For the text-containing cell, return its midpoint in (X, Y) coordinate format. 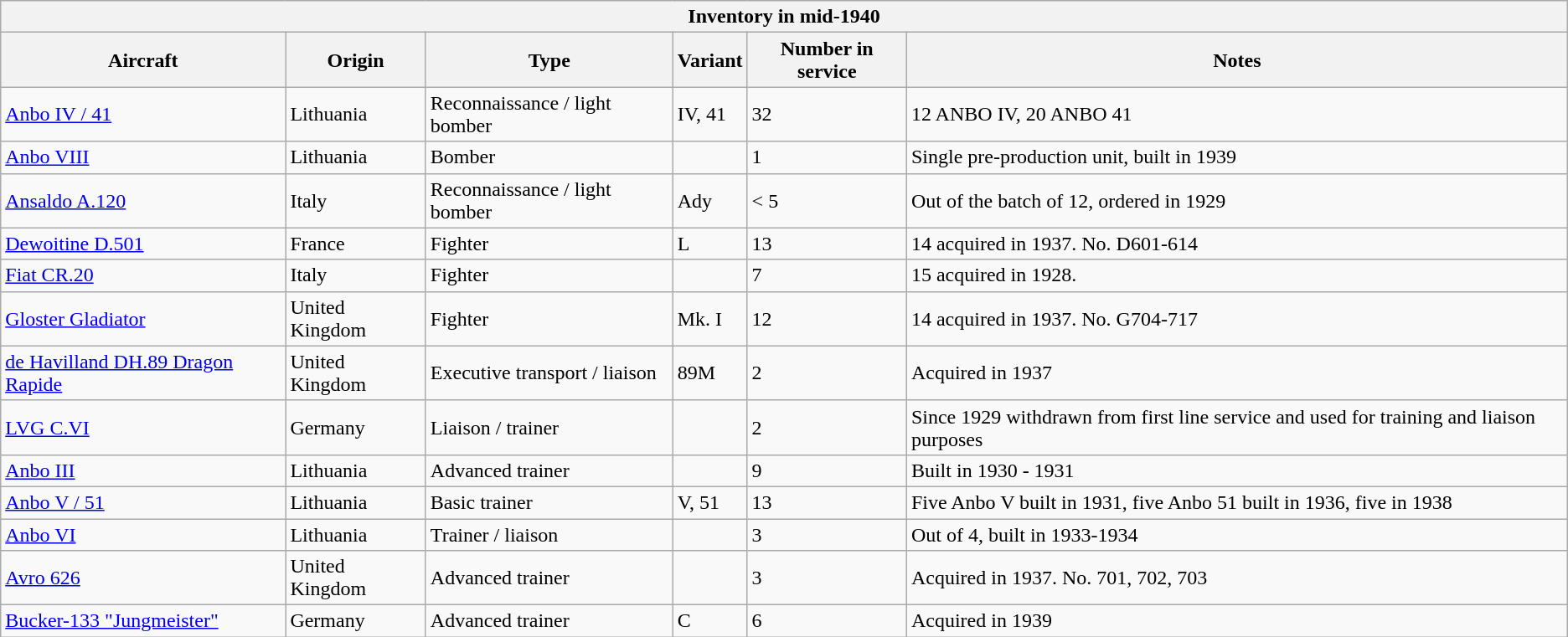
Since 1929 withdrawn from first line service and used for training and liaison purposes (1236, 427)
Anbo IV / 41 (143, 114)
Origin (355, 60)
Bomber (549, 157)
15 acquired in 1928. (1236, 275)
9 (827, 470)
Mk. I (710, 318)
Avro 626 (143, 578)
Bucker-133 "Jungmeister" (143, 621)
Notes (1236, 60)
14 acquired in 1937. No. G704-717 (1236, 318)
Dewoitine D.501 (143, 244)
C (710, 621)
Liaison / trainer (549, 427)
32 (827, 114)
Number in service (827, 60)
< 5 (827, 201)
V, 51 (710, 502)
Anbo III (143, 470)
6 (827, 621)
Acquired in 1937. No. 701, 702, 703 (1236, 578)
IV, 41 (710, 114)
France (355, 244)
Built in 1930 - 1931 (1236, 470)
12 (827, 318)
Ansaldo A.120 (143, 201)
7 (827, 275)
1 (827, 157)
Aircraft (143, 60)
Inventory in mid-1940 (784, 17)
Out of 4, built in 1933-1934 (1236, 535)
89M (710, 373)
Basic trainer (549, 502)
Trainer / liaison (549, 535)
de Havilland DH.89 Dragon Rapide (143, 373)
12 ANBO IV, 20 ANBO 41 (1236, 114)
Acquired in 1939 (1236, 621)
Anbo VIII (143, 157)
14 acquired in 1937. No. D601-614 (1236, 244)
Anbo V / 51 (143, 502)
Five Anbo V built in 1931, five Anbo 51 built in 1936, five in 1938 (1236, 502)
Acquired in 1937 (1236, 373)
Out of the batch of 12, ordered in 1929 (1236, 201)
Fiat CR.20 (143, 275)
Executive transport / liaison (549, 373)
Single pre-production unit, built in 1939 (1236, 157)
LVG C.VI (143, 427)
Type (549, 60)
Ady (710, 201)
Variant (710, 60)
Gloster Gladiator (143, 318)
L (710, 244)
Anbo VI (143, 535)
